Return the [x, y] coordinate for the center point of the cell that contains the specified text.  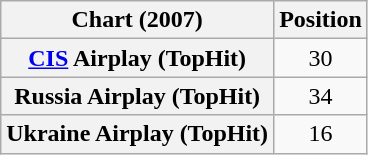
30 [321, 58]
16 [321, 134]
34 [321, 96]
CIS Airplay (TopHit) [138, 58]
Russia Airplay (TopHit) [138, 96]
Position [321, 20]
Ukraine Airplay (TopHit) [138, 134]
Chart (2007) [138, 20]
